Provide the [x, y] coordinate of the cell's center where the given text is located.  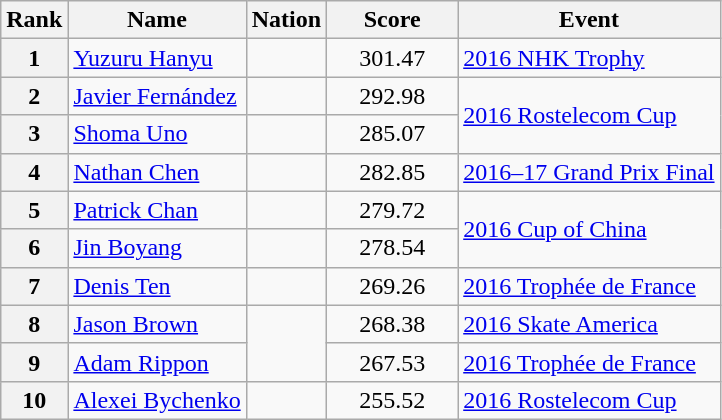
Alexei Bychenko [157, 400]
Nation [286, 20]
Denis Ten [157, 286]
285.07 [392, 134]
Nathan Chen [157, 172]
4 [34, 172]
2016 Skate America [589, 324]
9 [34, 362]
2016–17 Grand Prix Final [589, 172]
267.53 [392, 362]
269.26 [392, 286]
282.85 [392, 172]
Adam Rippon [157, 362]
292.98 [392, 96]
279.72 [392, 210]
1 [34, 58]
3 [34, 134]
Patrick Chan [157, 210]
Score [392, 20]
7 [34, 286]
Yuzuru Hanyu [157, 58]
5 [34, 210]
301.47 [392, 58]
8 [34, 324]
Jin Boyang [157, 248]
Shoma Uno [157, 134]
Rank [34, 20]
10 [34, 400]
268.38 [392, 324]
2016 Cup of China [589, 229]
Javier Fernández [157, 96]
6 [34, 248]
Jason Brown [157, 324]
Event [589, 20]
2016 NHK Trophy [589, 58]
2 [34, 96]
278.54 [392, 248]
Name [157, 20]
255.52 [392, 400]
